Scan for the cell matching the given text and deliver its [X, Y] coordinate at center. 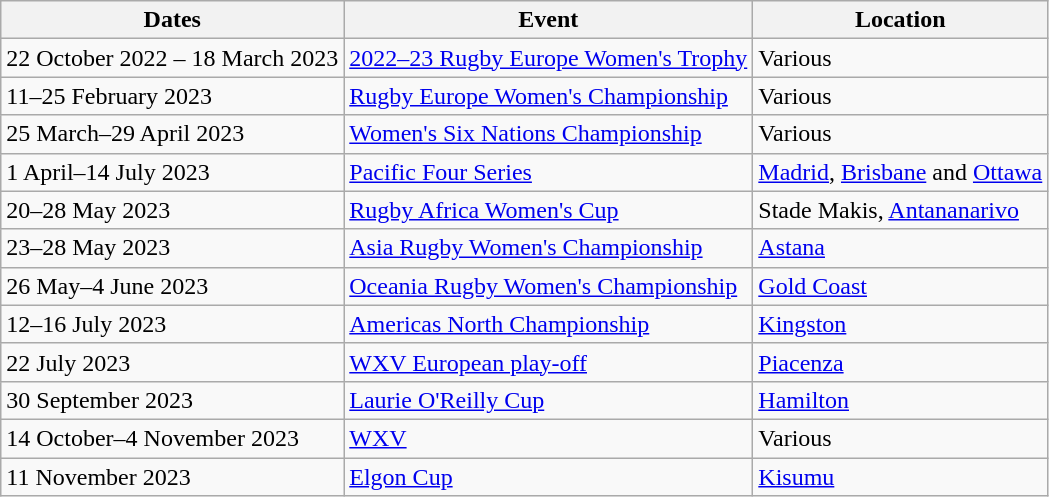
1 April–14 July 2023 [172, 172]
11 November 2023 [172, 477]
Gold Coast [900, 286]
Rugby Africa Women's Cup [548, 210]
Pacific Four Series [548, 172]
Oceania Rugby Women's Championship [548, 286]
12–16 July 2023 [172, 324]
14 October–4 November 2023 [172, 438]
Asia Rugby Women's Championship [548, 248]
Kisumu [900, 477]
30 September 2023 [172, 400]
Astana [900, 248]
22 July 2023 [172, 362]
Hamilton [900, 400]
Event [548, 20]
Women's Six Nations Championship [548, 134]
Elgon Cup [548, 477]
Madrid, Brisbane and Ottawa [900, 172]
Rugby Europe Women's Championship [548, 96]
26 May–4 June 2023 [172, 286]
Stade Makis, Antananarivo [900, 210]
2022–23 Rugby Europe Women's Trophy [548, 58]
11–25 February 2023 [172, 96]
23–28 May 2023 [172, 248]
25 March–29 April 2023 [172, 134]
Dates [172, 20]
Piacenza [900, 362]
20–28 May 2023 [172, 210]
Kingston [900, 324]
WXV European play-off [548, 362]
Location [900, 20]
Americas North Championship [548, 324]
WXV [548, 438]
22 October 2022 – 18 March 2023 [172, 58]
Laurie O'Reilly Cup [548, 400]
